Return the [X, Y] coordinate for the center point of the cell that contains the specified text.  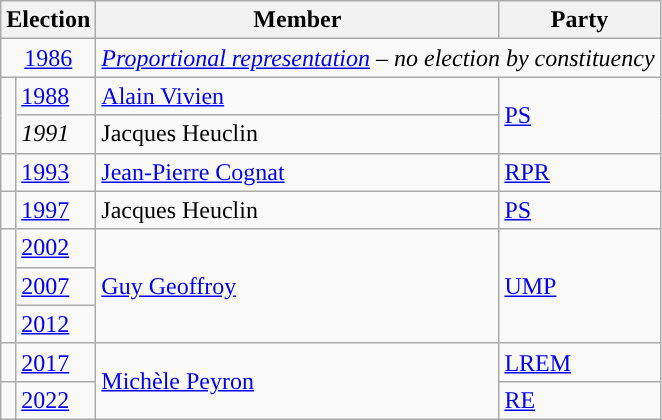
Guy Geoffroy [298, 286]
1986 [48, 58]
RE [580, 400]
UMP [580, 286]
1997 [56, 210]
1991 [56, 134]
Proportional representation – no election by constituency [378, 58]
Alain Vivien [298, 96]
2022 [56, 400]
2007 [56, 286]
1988 [56, 96]
Jean-Pierre Cognat [298, 172]
2012 [56, 324]
Party [580, 20]
Member [298, 20]
2002 [56, 248]
Election [48, 20]
2017 [56, 362]
1993 [56, 172]
LREM [580, 362]
Michèle Peyron [298, 381]
RPR [580, 172]
